Detect which cell encompasses the target text, then output its [X, Y] center coordinate. 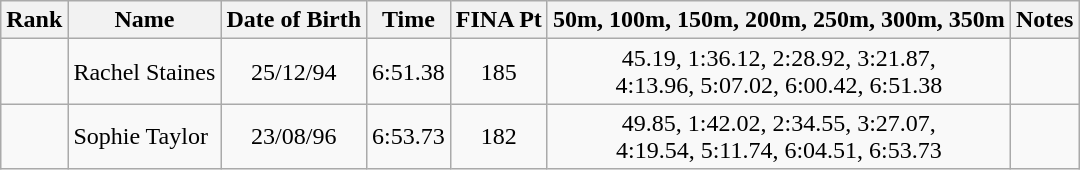
25/12/94 [294, 72]
182 [498, 136]
6:51.38 [409, 72]
FINA Pt [498, 20]
23/08/96 [294, 136]
Rank [34, 20]
49.85, 1:42.02, 2:34.55, 3:27.07,4:19.54, 5:11.74, 6:04.51, 6:53.73 [778, 136]
Sophie Taylor [144, 136]
Date of Birth [294, 20]
6:53.73 [409, 136]
Notes [1044, 20]
45.19, 1:36.12, 2:28.92, 3:21.87,4:13.96, 5:07.02, 6:00.42, 6:51.38 [778, 72]
Time [409, 20]
Name [144, 20]
50m, 100m, 150m, 200m, 250m, 300m, 350m [778, 20]
185 [498, 72]
Rachel Staines [144, 72]
